Locate the cell with the specified text and output its [x, y] center coordinate. 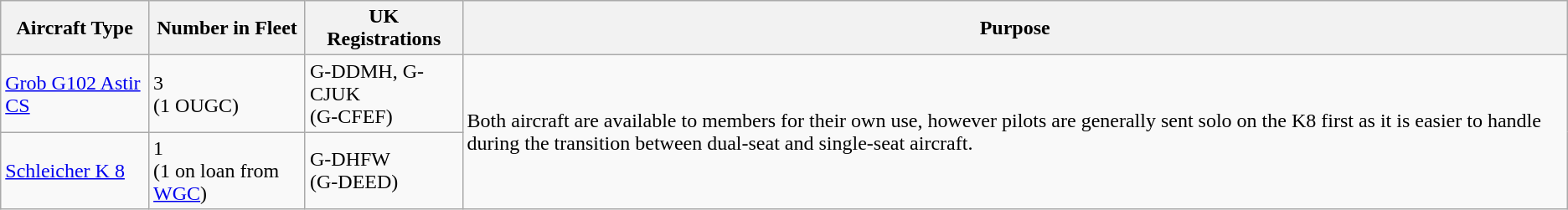
UK Registrations [384, 28]
Schleicher K 8 [75, 171]
1(1 on loan from WGC) [228, 171]
G-DDMH, G-CJUK(G-CFEF) [384, 94]
Aircraft Type [75, 28]
Grob G102 Astir CS [75, 94]
G-DHFW(G-DEED) [384, 171]
Purpose [1015, 28]
3(1 OUGC) [228, 94]
Number in Fleet [228, 28]
